Return the (x, y) coordinate for the center point of the cell that contains the specified text.  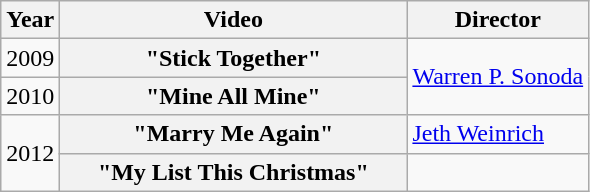
Warren P. Sonoda (498, 77)
2009 (30, 58)
Video (234, 20)
"My List This Christmas" (234, 172)
2012 (30, 153)
"Marry Me Again" (234, 134)
Jeth Weinrich (498, 134)
2010 (30, 96)
"Stick Together" (234, 58)
"Mine All Mine" (234, 96)
Year (30, 20)
Director (498, 20)
